Extract the [X, Y] coordinate from the center of the cell holding the provided text.  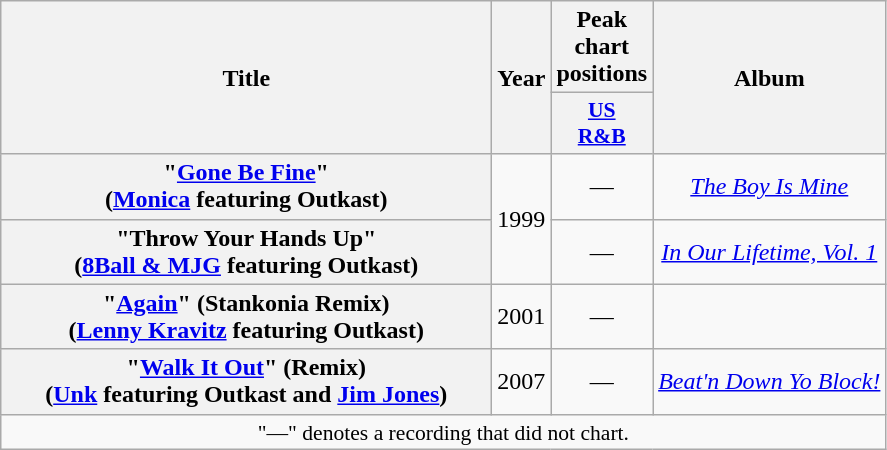
The Boy Is Mine [770, 186]
"Again" (Stankonia Remix)(Lenny Kravitz featuring Outkast) [246, 316]
"Walk It Out" (Remix)(Unk featuring Outkast and Jim Jones) [246, 382]
2001 [522, 316]
USR&B [602, 124]
"Gone Be Fine"(Monica featuring Outkast) [246, 186]
Title [246, 78]
In Our Lifetime, Vol. 1 [770, 252]
1999 [522, 219]
Peak chart positions [602, 47]
Album [770, 78]
2007 [522, 382]
"—" denotes a recording that did not chart. [444, 432]
Year [522, 78]
Beat'n Down Yo Block! [770, 382]
"Throw Your Hands Up"(8Ball & MJG featuring Outkast) [246, 252]
